Output the [X, Y] coordinate of the center of the cell containing the given text.  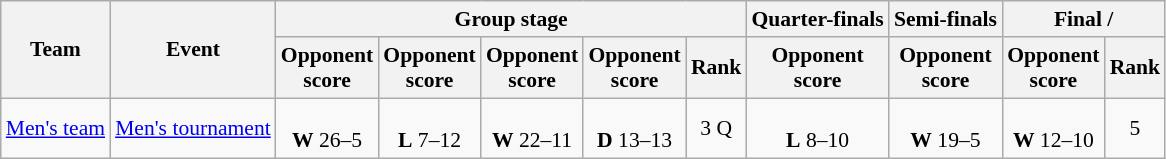
W 26–5 [328, 128]
5 [1136, 128]
W 22–11 [532, 128]
Semi-finals [946, 19]
Final / [1084, 19]
Team [56, 50]
L 7–12 [430, 128]
Quarter-finals [817, 19]
Event [193, 50]
Men's tournament [193, 128]
W 19–5 [946, 128]
Men's team [56, 128]
L 8–10 [817, 128]
W 12–10 [1054, 128]
D 13–13 [634, 128]
3 Q [716, 128]
Group stage [512, 19]
